Determine the (X, Y) coordinate at the center of the cell enclosing the given text.  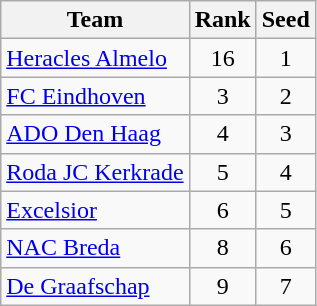
NAC Breda (95, 248)
Excelsior (95, 210)
ADO Den Haag (95, 134)
De Graafschap (95, 286)
Seed (286, 20)
Heracles Almelo (95, 58)
9 (222, 286)
Roda JC Kerkrade (95, 172)
7 (286, 286)
8 (222, 248)
16 (222, 58)
Team (95, 20)
Rank (222, 20)
FC Eindhoven (95, 96)
1 (286, 58)
2 (286, 96)
